Pinpoint the cell where the given text exists, returning its [x, y] midpoint coordinate. 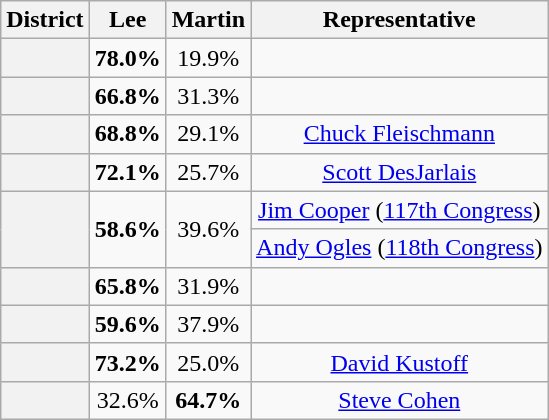
31.9% [208, 286]
29.1% [208, 134]
59.6% [128, 324]
31.3% [208, 96]
19.9% [208, 58]
68.8% [128, 134]
72.1% [128, 172]
65.8% [128, 286]
Lee [128, 20]
39.6% [208, 229]
25.7% [208, 172]
37.9% [208, 324]
Steve Cohen [400, 400]
25.0% [208, 362]
66.8% [128, 96]
32.6% [128, 400]
Scott DesJarlais [400, 172]
Martin [208, 20]
73.2% [128, 362]
Andy Ogles (118th Congress) [400, 248]
District [45, 20]
Chuck Fleischmann [400, 134]
58.6% [128, 229]
64.7% [208, 400]
David Kustoff [400, 362]
Jim Cooper (117th Congress) [400, 210]
78.0% [128, 58]
Representative [400, 20]
